Provide the [x, y] coordinate of the cell's center where the given text is located.  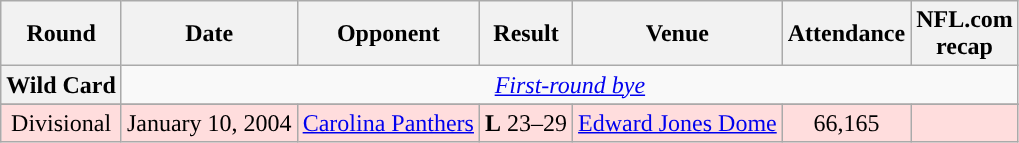
Attendance [846, 34]
Carolina Panthers [388, 123]
NFL.comrecap [965, 34]
Round [62, 34]
January 10, 2004 [209, 123]
Edward Jones Dome [678, 123]
Venue [678, 34]
First-round bye [570, 85]
L 23–29 [526, 123]
Wild Card [62, 85]
66,165 [846, 123]
Date [209, 34]
Result [526, 34]
Divisional [62, 123]
Opponent [388, 34]
